From the cell containing the given text, extract its center point as (X, Y) coordinate. 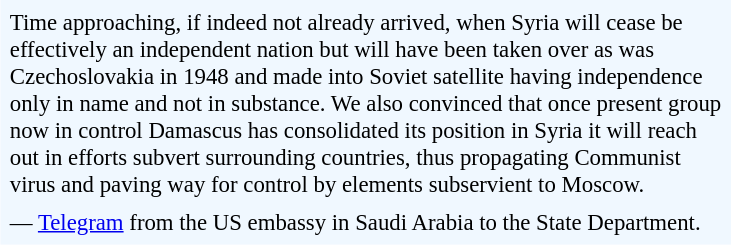
— Telegram from the US embassy in Saudi Arabia to the State Department. (366, 222)
